Locate the cell with the specified text and output its (X, Y) center coordinate. 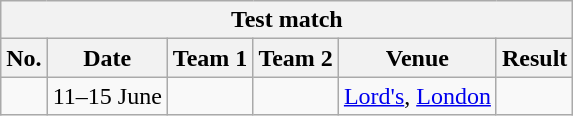
Team 2 (296, 58)
Lord's, London (417, 96)
Result (534, 58)
No. (24, 58)
Test match (287, 20)
Venue (417, 58)
Date (107, 58)
Team 1 (210, 58)
11–15 June (107, 96)
